Detect which cell encompasses the target text, then output its [x, y] center coordinate. 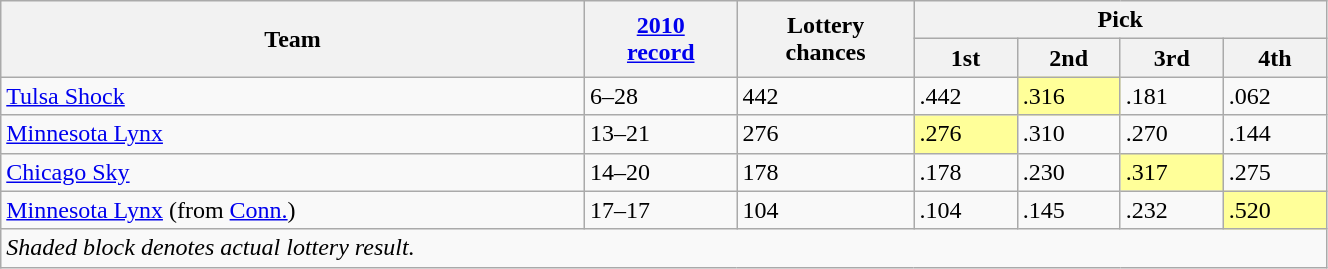
.520 [1274, 210]
.276 [966, 134]
.145 [1068, 210]
.310 [1068, 134]
.232 [1172, 210]
.062 [1274, 96]
.442 [966, 96]
Chicago Sky [293, 172]
1st [966, 58]
Shaded block denotes actual lottery result. [664, 248]
.316 [1068, 96]
Team [293, 39]
.144 [1274, 134]
Minnesota Lynx (from Conn.) [293, 210]
6–28 [660, 96]
4th [1274, 58]
.317 [1172, 172]
13–21 [660, 134]
2nd [1068, 58]
Pick [1120, 20]
104 [826, 210]
.104 [966, 210]
178 [826, 172]
.270 [1172, 134]
Minnesota Lynx [293, 134]
442 [826, 96]
Tulsa Shock [293, 96]
.275 [1274, 172]
17–17 [660, 210]
.181 [1172, 96]
.178 [966, 172]
276 [826, 134]
3rd [1172, 58]
2010record [660, 39]
.230 [1068, 172]
14–20 [660, 172]
Lotterychances [826, 39]
